Return [X, Y] of the center of cell containing provided text 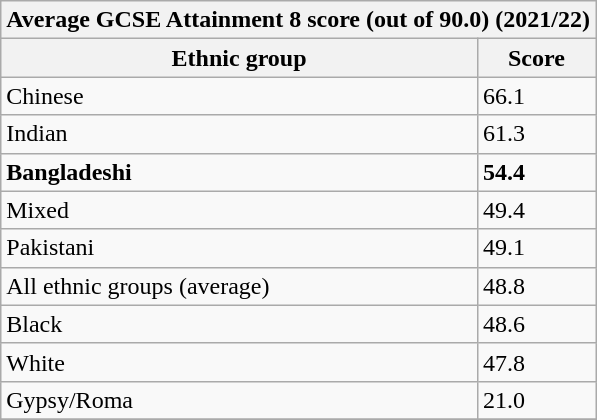
Chinese [240, 96]
47.8 [536, 362]
Ethnic group [240, 58]
49.4 [536, 210]
21.0 [536, 400]
Average GCSE Attainment 8 score (out of 90.0) (2021/22) [298, 20]
48.6 [536, 324]
White [240, 362]
61.3 [536, 134]
Score [536, 58]
Bangladeshi [240, 172]
Black [240, 324]
Indian [240, 134]
All ethnic groups (average) [240, 286]
Mixed [240, 210]
48.8 [536, 286]
66.1 [536, 96]
49.1 [536, 248]
Pakistani [240, 248]
Gypsy/Roma [240, 400]
54.4 [536, 172]
